Extract the [X, Y] coordinate from the center of the cell holding the provided text.  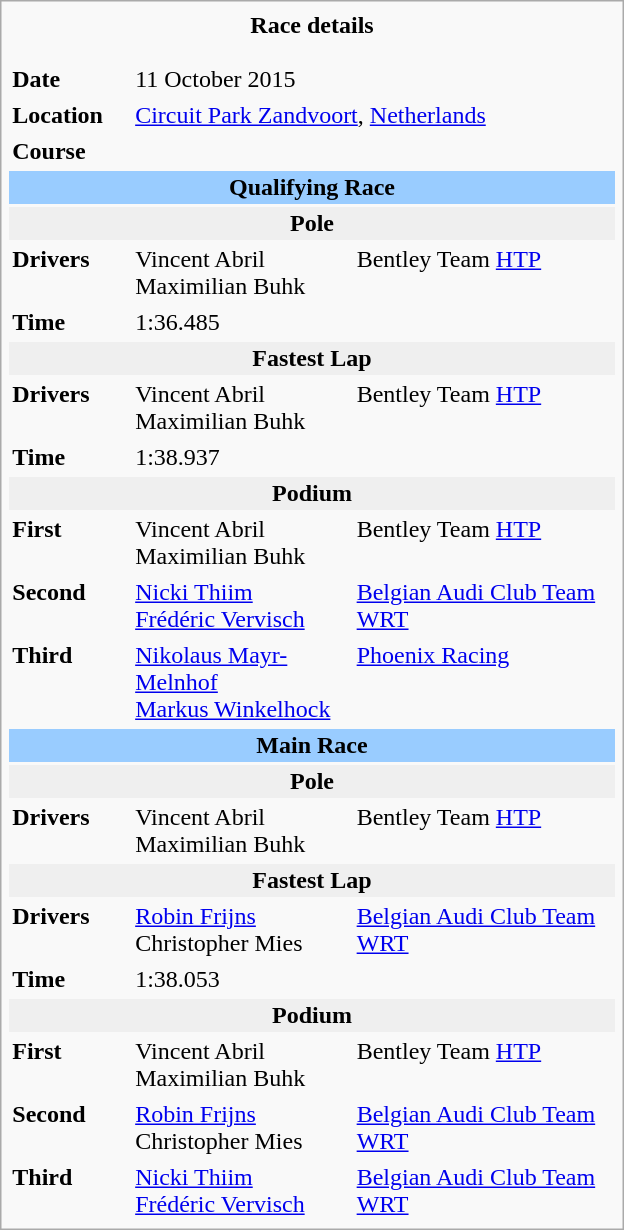
Race details [312, 26]
Location [69, 116]
11 October 2015 [241, 80]
1:38.053 [374, 980]
Course [69, 152]
Nikolaus Mayr-Melnhof Markus Winkelhock [241, 682]
Qualifying Race [312, 188]
Circuit Park Zandvoort, Netherlands [374, 116]
Date [69, 80]
1:36.485 [374, 322]
1:38.937 [374, 458]
Main Race [312, 746]
Phoenix Racing [484, 682]
